Return the (X, Y) coordinate for the center point of the cell that contains the specified text.  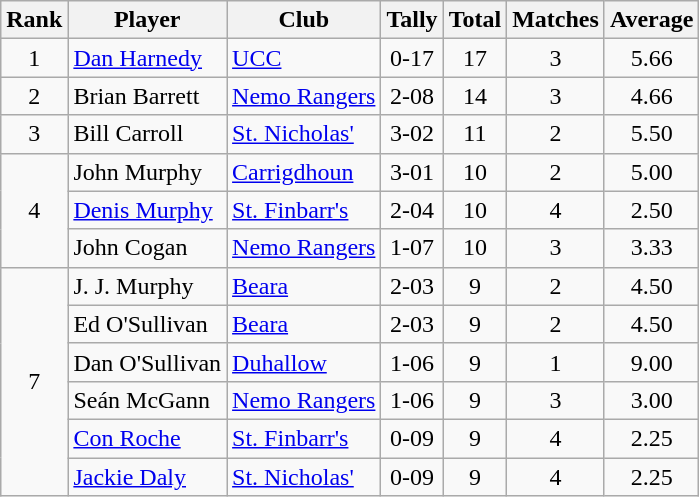
3.00 (652, 400)
Duhallow (304, 362)
Ed O'Sullivan (148, 324)
Dan Harnedy (148, 58)
7 (34, 381)
Jackie Daly (148, 477)
2.50 (652, 210)
3-01 (412, 172)
John Cogan (148, 248)
Tally (412, 20)
5.66 (652, 58)
3.33 (652, 248)
John Murphy (148, 172)
Total (475, 20)
Matches (556, 20)
UCC (304, 58)
Seán McGann (148, 400)
Rank (34, 20)
1-07 (412, 248)
9.00 (652, 362)
Dan O'Sullivan (148, 362)
Player (148, 20)
Denis Murphy (148, 210)
5.50 (652, 134)
17 (475, 58)
3-02 (412, 134)
Con Roche (148, 438)
J. J. Murphy (148, 286)
2-08 (412, 96)
2-04 (412, 210)
4.66 (652, 96)
Bill Carroll (148, 134)
11 (475, 134)
Carrigdhoun (304, 172)
0-17 (412, 58)
5.00 (652, 172)
Club (304, 20)
Average (652, 20)
14 (475, 96)
Brian Barrett (148, 96)
